For the text-containing cell, return its midpoint in [X, Y] coordinate format. 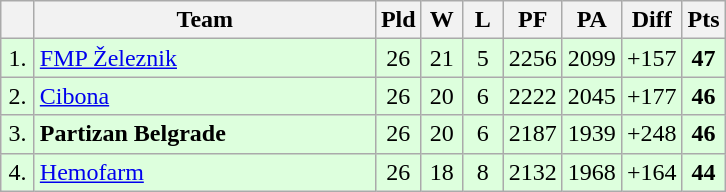
FMP Železnik [204, 58]
Pts [704, 20]
+177 [652, 96]
8 [482, 172]
Partizan Belgrade [204, 134]
W [442, 20]
21 [442, 58]
2187 [532, 134]
44 [704, 172]
47 [704, 58]
2222 [532, 96]
Diff [652, 20]
2099 [592, 58]
PA [592, 20]
Pld [398, 20]
4. [18, 172]
2. [18, 96]
Cibona [204, 96]
5 [482, 58]
2132 [532, 172]
Hemofarm [204, 172]
PF [532, 20]
1. [18, 58]
3. [18, 134]
L [482, 20]
Team [204, 20]
18 [442, 172]
1968 [592, 172]
1939 [592, 134]
2045 [592, 96]
+248 [652, 134]
+164 [652, 172]
+157 [652, 58]
2256 [532, 58]
